From the cell containing the given text, extract its center point as [X, Y] coordinate. 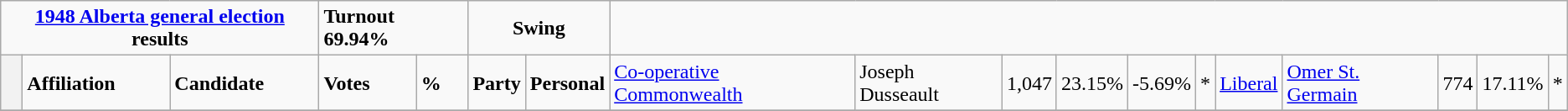
Joseph Dusseault [929, 82]
Affiliation [96, 82]
Liberal [1249, 82]
23.15% [1092, 82]
Turnout 69.94% [394, 29]
Swing [539, 29]
-5.69% [1163, 82]
1948 Alberta general election results [160, 29]
Candidate [245, 82]
Votes [368, 82]
Personal [567, 82]
17.11% [1513, 82]
Party [497, 82]
% [442, 82]
Omer St. Germain [1360, 82]
1,047 [1029, 82]
Co-operative Commonwealth [732, 82]
774 [1457, 82]
